Detect which cell encompasses the target text, then output its [x, y] center coordinate. 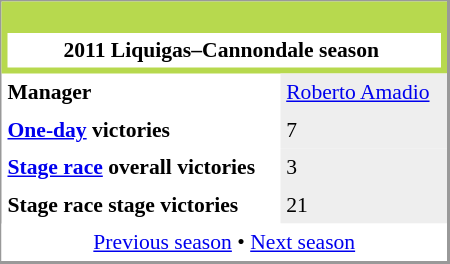
21 [364, 205]
Roberto Amadio [364, 93]
Manager [142, 93]
Previous season • Next season [225, 243]
7 [364, 130]
One-day victories [142, 130]
Stage race stage victories [142, 205]
3 [364, 167]
Stage race overall victories [142, 167]
